Return (X, Y) of the center of cell containing provided text 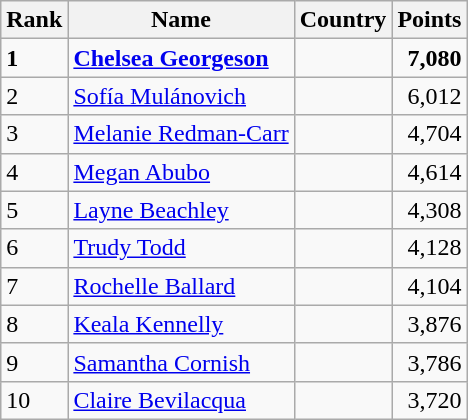
4 (34, 172)
Claire Bevilacqua (181, 400)
Samantha Cornish (181, 362)
4,104 (430, 286)
Country (343, 20)
Rochelle Ballard (181, 286)
Points (430, 20)
7 (34, 286)
5 (34, 210)
2 (34, 96)
4,308 (430, 210)
Trudy Todd (181, 248)
6,012 (430, 96)
Layne Beachley (181, 210)
3,876 (430, 324)
9 (34, 362)
1 (34, 58)
4,704 (430, 134)
4,128 (430, 248)
10 (34, 400)
Rank (34, 20)
3,720 (430, 400)
7,080 (430, 58)
Sofía Mulánovich (181, 96)
Megan Abubo (181, 172)
3 (34, 134)
6 (34, 248)
Name (181, 20)
3,786 (430, 362)
4,614 (430, 172)
Chelsea Georgeson (181, 58)
8 (34, 324)
Keala Kennelly (181, 324)
Melanie Redman-Carr (181, 134)
